Scan for the cell matching the given text and deliver its [X, Y] coordinate at center. 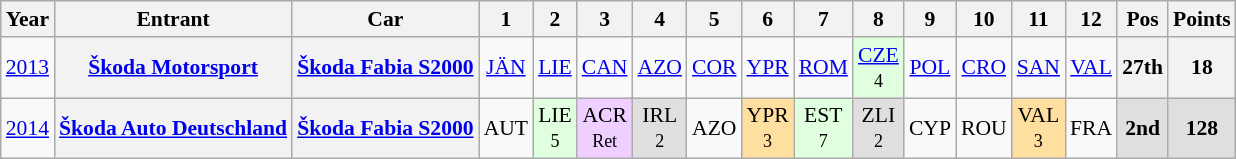
12 [1091, 19]
4 [659, 19]
Car [385, 19]
AUT [506, 128]
ZLI2 [878, 128]
27th [1142, 68]
5 [714, 19]
CAN [605, 68]
ACRRet [605, 128]
9 [930, 19]
YPR [767, 68]
CYP [930, 128]
7 [824, 19]
CRO [984, 68]
IRL2 [659, 128]
2013 [28, 68]
YPR3 [767, 128]
Entrant [173, 19]
18 [1202, 68]
VAL [1091, 68]
COR [714, 68]
VAL3 [1038, 128]
LIE5 [555, 128]
6 [767, 19]
POL [930, 68]
128 [1202, 128]
2nd [1142, 128]
2014 [28, 128]
8 [878, 19]
ROU [984, 128]
CZE4 [878, 68]
JÄN [506, 68]
1 [506, 19]
Points [1202, 19]
EST7 [824, 128]
2 [555, 19]
FRA [1091, 128]
ROM [824, 68]
11 [1038, 19]
Škoda Auto Deutschland [173, 128]
SAN [1038, 68]
3 [605, 19]
Year [28, 19]
Pos [1142, 19]
Škoda Motorsport [173, 68]
LIE [555, 68]
10 [984, 19]
